Return the [X, Y] coordinate for the center point of the cell that contains the specified text.  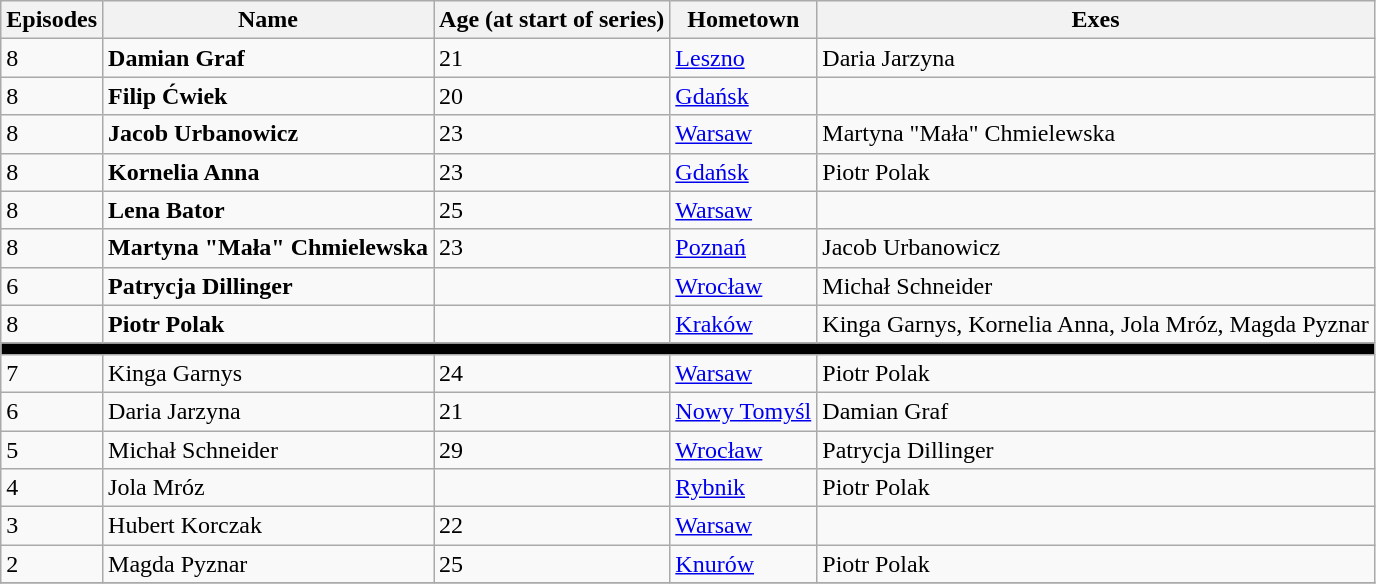
3 [52, 526]
2 [52, 564]
Kornelia Anna [268, 172]
29 [552, 449]
Episodes [52, 20]
4 [52, 488]
22 [552, 526]
Hometown [744, 20]
Name [268, 20]
24 [552, 373]
20 [552, 96]
Rybnik [744, 488]
5 [52, 449]
Age (at start of series) [552, 20]
Leszno [744, 58]
7 [52, 373]
Kinga Garnys, Kornelia Anna, Jola Mróz, Magda Pyznar [1096, 324]
Poznań [744, 248]
Knurów [744, 564]
Hubert Korczak [268, 526]
Nowy Tomyśl [744, 411]
Kraków [744, 324]
Exes [1096, 20]
Jola Mróz [268, 488]
Lena Bator [268, 210]
Filip Ćwiek [268, 96]
Kinga Garnys [268, 373]
Magda Pyznar [268, 564]
